Locate the cell with the specified text and output its [X, Y] center coordinate. 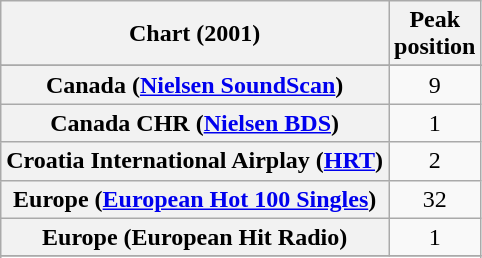
9 [435, 85]
Peakposition [435, 34]
Canada CHR (Nielsen BDS) [195, 123]
2 [435, 161]
Europe (European Hot 100 Singles) [195, 199]
Chart (2001) [195, 34]
Europe (European Hit Radio) [195, 237]
32 [435, 199]
Croatia International Airplay (HRT) [195, 161]
Canada (Nielsen SoundScan) [195, 85]
